Extract the [x, y] coordinate from the center of the cell holding the provided text.  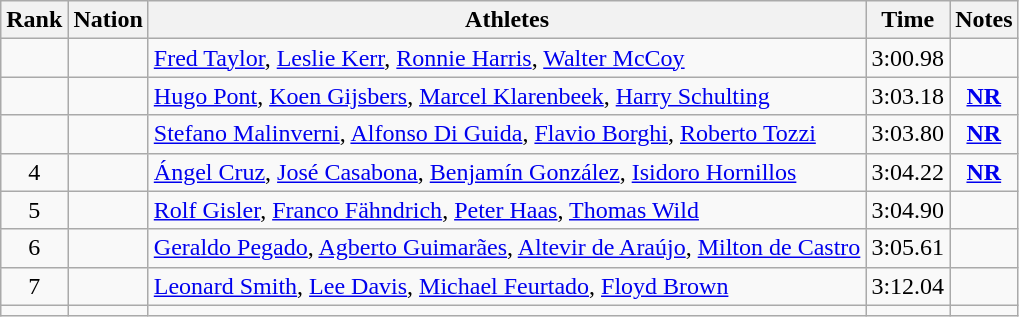
Nation [108, 20]
Hugo Pont, Koen Gijsbers, Marcel Klarenbeek, Harry Schulting [507, 96]
Rank [34, 20]
3:03.18 [908, 96]
7 [34, 286]
Leonard Smith, Lee Davis, Michael Feurtado, Floyd Brown [507, 286]
3:04.90 [908, 210]
Ángel Cruz, José Casabona, Benjamín González, Isidoro Hornillos [507, 172]
5 [34, 210]
Notes [984, 20]
Time [908, 20]
3:00.98 [908, 58]
Athletes [507, 20]
Geraldo Pegado, Agberto Guimarães, Altevir de Araújo, Milton de Castro [507, 248]
4 [34, 172]
Rolf Gisler, Franco Fähndrich, Peter Haas, Thomas Wild [507, 210]
3:04.22 [908, 172]
3:05.61 [908, 248]
Fred Taylor, Leslie Kerr, Ronnie Harris, Walter McCoy [507, 58]
3:12.04 [908, 286]
3:03.80 [908, 134]
Stefano Malinverni, Alfonso Di Guida, Flavio Borghi, Roberto Tozzi [507, 134]
6 [34, 248]
